Extract the (x, y) coordinate from the center of the cell holding the provided text.  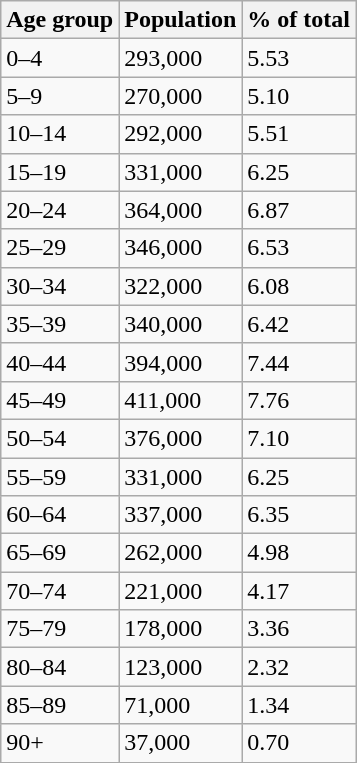
15–19 (60, 172)
411,000 (180, 400)
7.10 (299, 438)
75–79 (60, 629)
10–14 (60, 134)
37,000 (180, 743)
5–9 (60, 96)
221,000 (180, 591)
5.51 (299, 134)
45–49 (60, 400)
25–29 (60, 248)
70–74 (60, 591)
376,000 (180, 438)
2.32 (299, 667)
20–24 (60, 210)
346,000 (180, 248)
364,000 (180, 210)
Age group (60, 20)
7.76 (299, 400)
60–64 (60, 515)
5.10 (299, 96)
7.44 (299, 362)
293,000 (180, 58)
5.53 (299, 58)
30–34 (60, 286)
4.17 (299, 591)
40–44 (60, 362)
292,000 (180, 134)
262,000 (180, 553)
90+ (60, 743)
270,000 (180, 96)
3.36 (299, 629)
65–69 (60, 553)
123,000 (180, 667)
0.70 (299, 743)
6.53 (299, 248)
4.98 (299, 553)
1.34 (299, 705)
6.08 (299, 286)
50–54 (60, 438)
322,000 (180, 286)
340,000 (180, 324)
337,000 (180, 515)
6.35 (299, 515)
Population (180, 20)
% of total (299, 20)
394,000 (180, 362)
178,000 (180, 629)
0–4 (60, 58)
71,000 (180, 705)
35–39 (60, 324)
85–89 (60, 705)
6.42 (299, 324)
55–59 (60, 477)
80–84 (60, 667)
6.87 (299, 210)
